For the text-containing cell, return its midpoint in (X, Y) coordinate format. 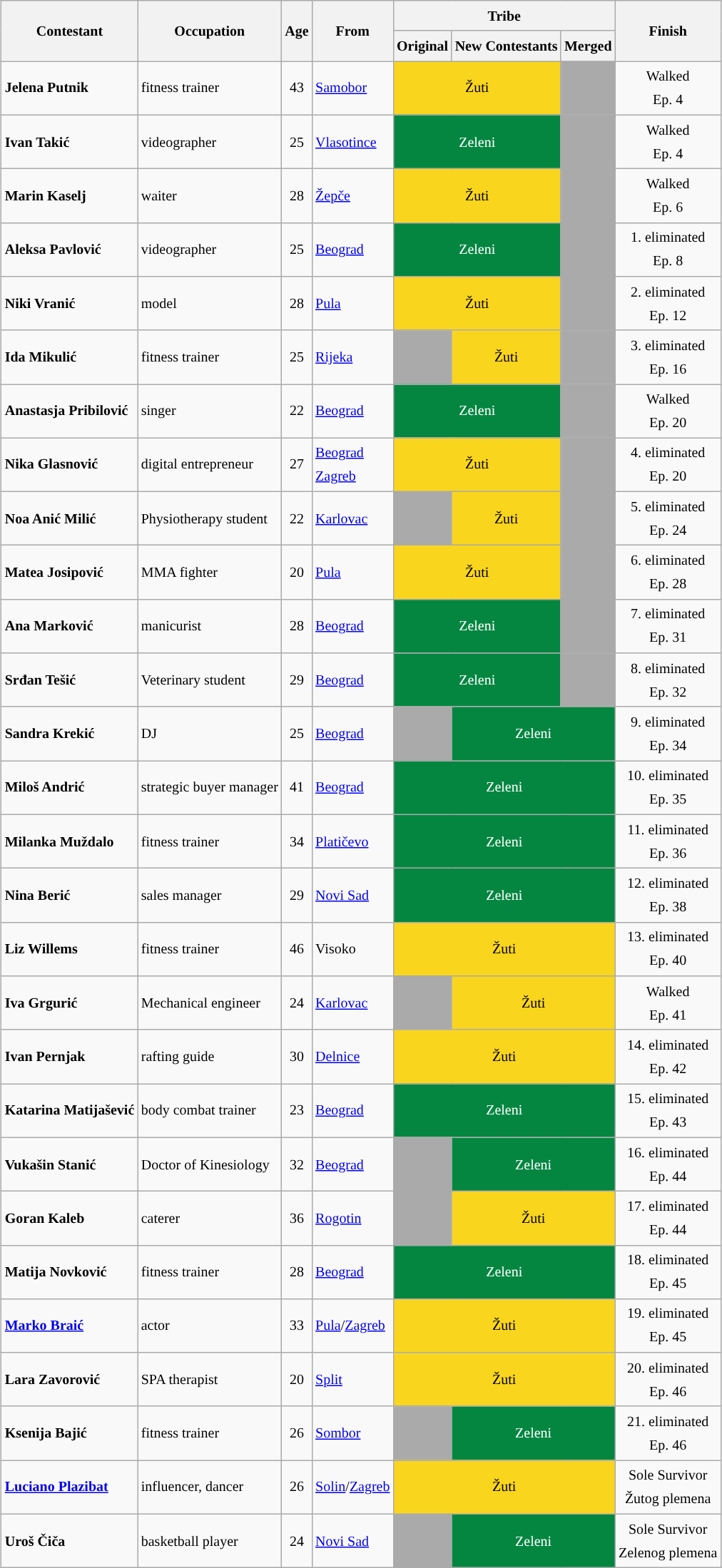
36 (297, 1218)
41 (297, 787)
Walked Ep. 6 (668, 195)
Visoko (352, 948)
7. eliminated Ep. 31 (668, 626)
SPA therapist (210, 1379)
waiter (210, 195)
singer (210, 411)
MMA fighter (210, 572)
Sole SurvivorŽutog plemena (668, 1487)
Solin/Zagreb (352, 1487)
Marin Kaselj (70, 195)
Original (422, 46)
Walked Ep. 41 (668, 1003)
Occupation (210, 31)
15. eliminated Ep. 43 (668, 1111)
Walked Ep. 20 (668, 411)
1. eliminated Ep. 8 (668, 250)
Matea Josipović (70, 572)
model (210, 304)
Rijeka (352, 357)
Niki Vranić (70, 304)
Physiotherapy student (210, 518)
Delnice (352, 1057)
Age (297, 31)
Mechanical engineer (210, 1003)
Ana Marković (70, 626)
Uroš Čiča (70, 1540)
Finish (668, 31)
Aleksa Pavlović (70, 250)
5. eliminated Ep. 24 (668, 518)
Srđan Tešić (70, 680)
12. eliminated Ep. 38 (668, 896)
Doctor of Kinesiology (210, 1164)
17. eliminated Ep. 44 (668, 1218)
basketball player (210, 1540)
Vukašin Stanić (70, 1164)
10. eliminated Ep. 35 (668, 787)
Katarina Matijašević (70, 1111)
rafting guide (210, 1057)
Jelena Putnik (70, 88)
Liz Willems (70, 948)
New Contestants (507, 46)
Ivan Takić (70, 141)
Žepče (352, 195)
16. eliminated Ep. 44 (668, 1164)
sales manager (210, 896)
Vlasotince (352, 141)
Nika Glasnović (70, 465)
19. eliminated Ep. 45 (668, 1325)
Ksenija Bajić (70, 1433)
body combat trainer (210, 1111)
Nina Berić (70, 896)
32 (297, 1164)
8. eliminated Ep. 32 (668, 680)
Pula/Zagreb (352, 1325)
Ida Mikulić (70, 357)
23 (297, 1111)
21. eliminated Ep. 46 (668, 1433)
33 (297, 1325)
Platičevo (352, 841)
influencer, dancer (210, 1487)
18. eliminated Ep. 45 (668, 1272)
Split (352, 1379)
34 (297, 841)
Marko Braić (70, 1325)
11. eliminated Ep. 36 (668, 841)
Veterinary student (210, 680)
Rogotin (352, 1218)
46 (297, 948)
digital entrepreneur (210, 465)
actor (210, 1325)
Samobor (352, 88)
Goran Kaleb (70, 1218)
Iva Grgurić (70, 1003)
Contestant (70, 31)
Beograd Zagreb (352, 465)
3. eliminated Ep. 16 (668, 357)
DJ (210, 733)
manicurist (210, 626)
2. eliminated Ep. 12 (668, 304)
Anastasja Pribilović (70, 411)
Merged (588, 46)
30 (297, 1057)
43 (297, 88)
Sole SurvivorZelenog plemena (668, 1540)
27 (297, 465)
Lara Zavorović (70, 1379)
Noa Anić Milić (70, 518)
13. eliminated Ep. 40 (668, 948)
14. eliminated Ep. 42 (668, 1057)
Tribe (504, 16)
Matija Novković (70, 1272)
Sandra Krekić (70, 733)
4. eliminated Ep. 20 (668, 465)
20. eliminated Ep. 46 (668, 1379)
strategic buyer manager (210, 787)
9. eliminated Ep. 34 (668, 733)
Sombor (352, 1433)
Milanka Muždalo (70, 841)
caterer (210, 1218)
6. eliminated Ep. 28 (668, 572)
Luciano Plazibat (70, 1487)
Miloš Andrić (70, 787)
Ivan Pernjak (70, 1057)
From (352, 31)
